For the text-containing cell, return its midpoint in (X, Y) coordinate format. 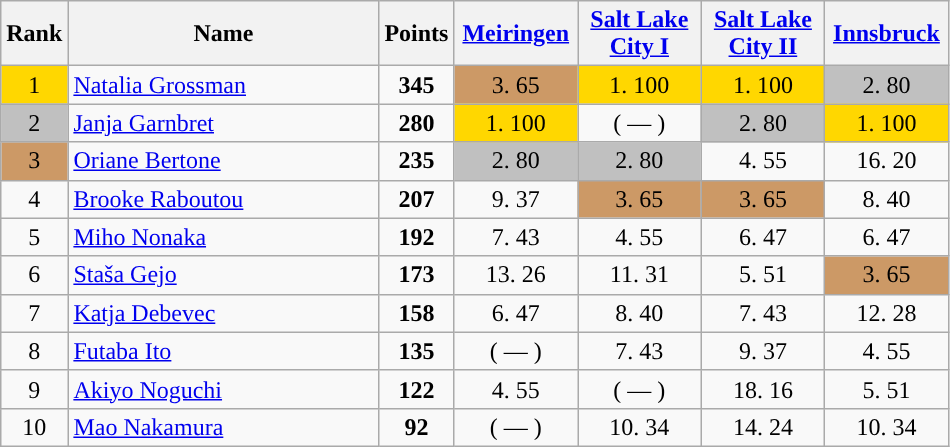
1 (34, 85)
158 (416, 313)
10 (34, 427)
Akiyo Noguchi (224, 389)
Futaba Ito (224, 351)
122 (416, 389)
Miho Nonaka (224, 237)
Janja Garnbret (224, 123)
135 (416, 351)
207 (416, 199)
Name (224, 34)
Brooke Raboutou (224, 199)
8 (34, 351)
Staša Gejo (224, 275)
173 (416, 275)
5 (34, 237)
Salt Lake City I (640, 34)
7 (34, 313)
4 (34, 199)
2 (34, 123)
Katja Debevec (224, 313)
13. 26 (516, 275)
Natalia Grossman (224, 85)
3 (34, 161)
14. 24 (763, 427)
Salt Lake City II (763, 34)
Points (416, 34)
Oriane Bertone (224, 161)
12. 28 (887, 313)
280 (416, 123)
Meiringen (516, 34)
Innsbruck (887, 34)
345 (416, 85)
6 (34, 275)
192 (416, 237)
11. 31 (640, 275)
9 (34, 389)
92 (416, 427)
Rank (34, 34)
Mao Nakamura (224, 427)
16. 20 (887, 161)
18. 16 (763, 389)
235 (416, 161)
